Find where the given text appears and provide that cell's center as (x, y) coordinate. 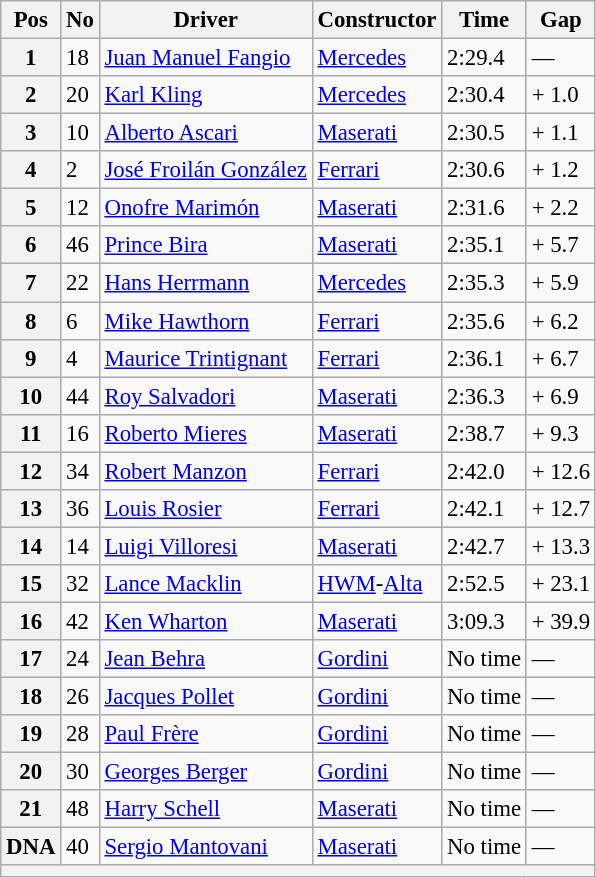
+ 5.9 (560, 283)
José Froilán González (206, 170)
48 (80, 809)
+ 1.2 (560, 170)
+ 6.7 (560, 358)
Harry Schell (206, 809)
11 (31, 433)
3:09.3 (484, 621)
Jean Behra (206, 659)
21 (31, 809)
Roberto Mieres (206, 433)
Roy Salvadori (206, 396)
2:42.1 (484, 509)
+ 5.7 (560, 245)
Driver (206, 20)
Maurice Trintignant (206, 358)
46 (80, 245)
2:42.0 (484, 471)
9 (31, 358)
40 (80, 847)
2:36.3 (484, 396)
No (80, 20)
30 (80, 772)
2:35.3 (484, 283)
7 (31, 283)
15 (31, 584)
2:30.5 (484, 133)
+ 6.9 (560, 396)
1 (31, 58)
Luigi Villoresi (206, 546)
Georges Berger (206, 772)
+ 12.6 (560, 471)
2:31.6 (484, 208)
+ 9.3 (560, 433)
2:38.7 (484, 433)
Jacques Pollet (206, 697)
Lance Macklin (206, 584)
42 (80, 621)
17 (31, 659)
2:36.1 (484, 358)
34 (80, 471)
Mike Hawthorn (206, 321)
2:30.6 (484, 170)
+ 13.3 (560, 546)
Paul Frère (206, 734)
Hans Herrmann (206, 283)
2:42.7 (484, 546)
+ 2.2 (560, 208)
Alberto Ascari (206, 133)
+ 12.7 (560, 509)
Constructor (377, 20)
Robert Manzon (206, 471)
Karl Kling (206, 95)
3 (31, 133)
8 (31, 321)
32 (80, 584)
Gap (560, 20)
36 (80, 509)
5 (31, 208)
+ 39.9 (560, 621)
+ 1.0 (560, 95)
13 (31, 509)
Time (484, 20)
24 (80, 659)
22 (80, 283)
Ken Wharton (206, 621)
DNA (31, 847)
2:52.5 (484, 584)
28 (80, 734)
Onofre Marimón (206, 208)
Sergio Mantovani (206, 847)
19 (31, 734)
HWM-Alta (377, 584)
2:35.6 (484, 321)
2:35.1 (484, 245)
2:29.4 (484, 58)
+ 23.1 (560, 584)
+ 1.1 (560, 133)
44 (80, 396)
Pos (31, 20)
Louis Rosier (206, 509)
2:30.4 (484, 95)
Prince Bira (206, 245)
+ 6.2 (560, 321)
26 (80, 697)
Juan Manuel Fangio (206, 58)
